Return the [X, Y] coordinate for the center point of the cell that contains the specified text.  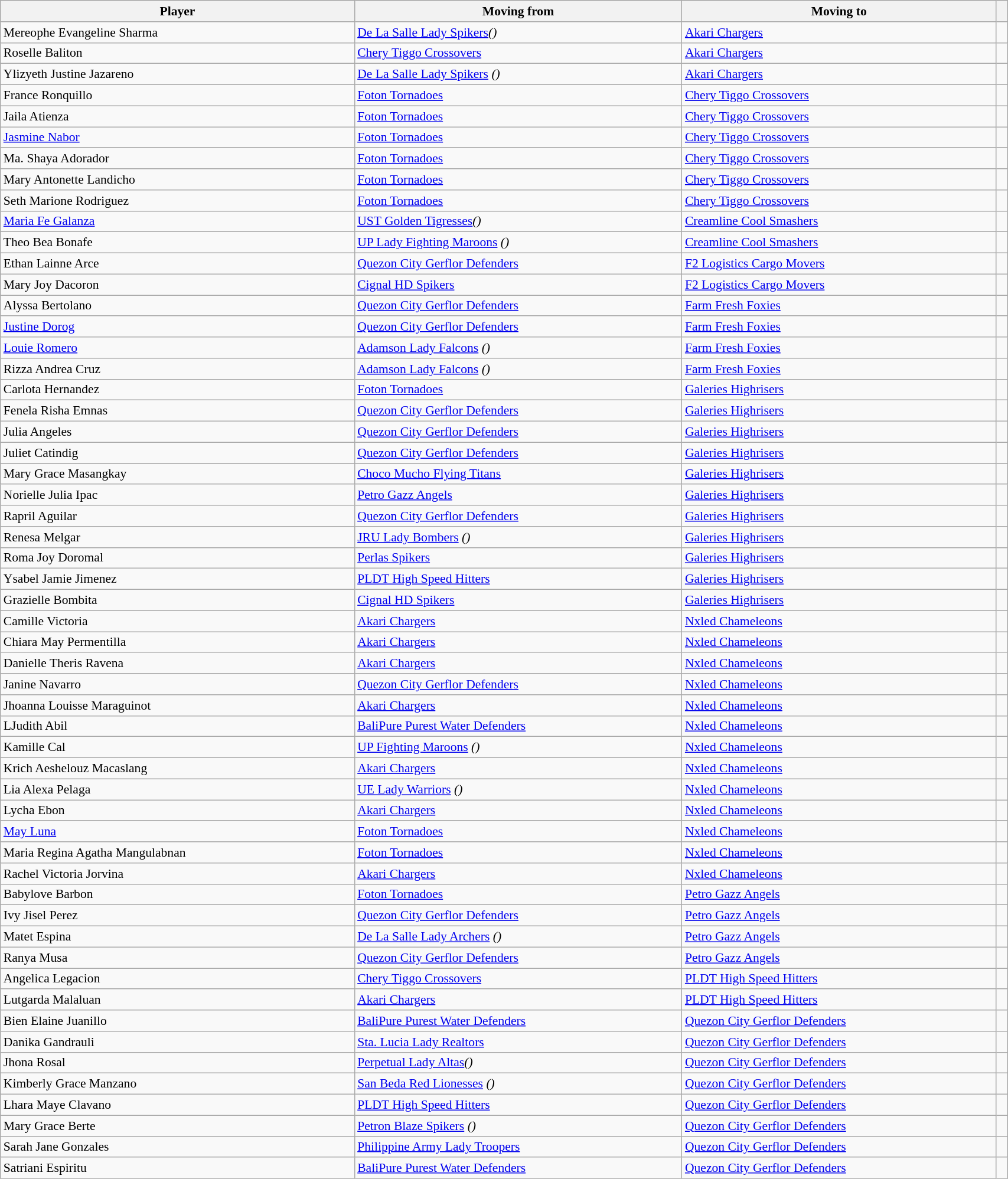
Bien Elaine Juanillo [177, 1021]
Julia Angeles [177, 432]
Ysabel Jamie Jimenez [177, 579]
Sta. Lucia Lady Realtors [518, 1042]
Janine Navarro [177, 684]
JRU Lady Bombers () [518, 537]
UE Lady Warriors () [518, 789]
UP Lady Fighting Maroons () [518, 243]
San Beda Red Lionesses () [518, 1084]
Moving to [839, 11]
Moving from [518, 11]
France Ronquillo [177, 96]
Rizza Andrea Cruz [177, 369]
Roma Joy Doromal [177, 558]
Ivy Jisel Perez [177, 916]
Petron Blaze Spikers () [518, 1126]
Camille Victoria [177, 621]
Justine Dorog [177, 327]
Lia Alexa Pelaga [177, 789]
Matet Espina [177, 937]
De La Salle Lady Archers () [518, 937]
Choco Mucho Flying Titans [518, 474]
Jasmine Nabor [177, 138]
Alyssa Bertolano [177, 306]
Ethan Lainne Arce [177, 264]
Lutgarda Malaluan [177, 1000]
Philippine Army Lady Troopers [518, 1147]
Danielle Theris Ravena [177, 664]
Sarah Jane Gonzales [177, 1147]
Mary Grace Masangkay [177, 474]
Maria Regina Agatha Mangulabnan [177, 853]
LJudith Abil [177, 726]
May Luna [177, 832]
Angelica Legacion [177, 979]
Krich Aeshelouz Macaslang [177, 769]
Mary Antonette Landicho [177, 179]
Jaila Atienza [177, 116]
Kamille Cal [177, 747]
Danika Gandrauli [177, 1042]
Grazielle Bombita [177, 600]
Ma. Shaya Adorador [177, 159]
Roselle Baliton [177, 53]
Renesa Melgar [177, 537]
Norielle Julia Ipac [177, 495]
Maria Fe Galanza [177, 221]
Carlota Hernandez [177, 390]
Player [177, 11]
Juliet Catindig [177, 453]
Mereophe Evangeline Sharma [177, 32]
Mary Grace Berte [177, 1126]
Rachel Victoria Jorvina [177, 874]
Lycha Ebon [177, 811]
Chiara May Permentilla [177, 642]
Jhona Rosal [177, 1063]
Ylizyeth Justine Jazareno [177, 74]
Babylove Barbon [177, 894]
Seth Marione Rodriguez [177, 201]
Mary Joy Dacoron [177, 285]
Perpetual Lady Altas() [518, 1063]
Jhoanna Louisse Maraguinot [177, 706]
Perlas Spikers [518, 558]
De La Salle Lady Spikers () [518, 74]
Fenela Risha Emnas [177, 411]
UP Fighting Maroons () [518, 747]
UST Golden Tigresses() [518, 221]
Ranya Musa [177, 958]
Lhara Maye Clavano [177, 1105]
Rapril Aguilar [177, 516]
De La Salle Lady Spikers() [518, 32]
Satriani Espiritu [177, 1168]
Theo Bea Bonafe [177, 243]
Louie Romero [177, 348]
Kimberly Grace Manzano [177, 1084]
